Identify which cell holds the provided text, then report its [x, y] central coordinate. 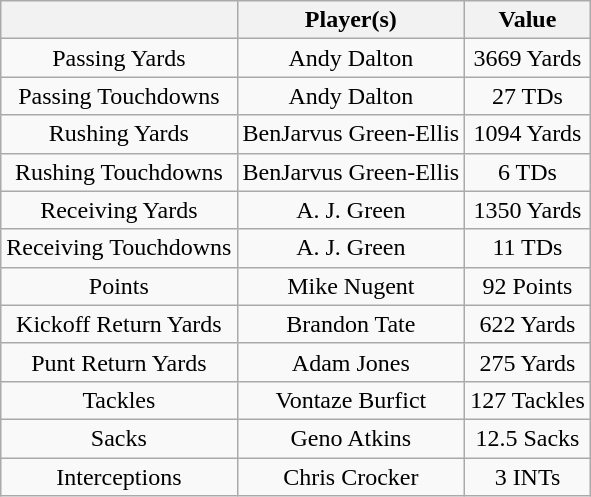
92 Points [528, 286]
622 Yards [528, 324]
Adam Jones [351, 362]
Rushing Touchdowns [119, 172]
Passing Touchdowns [119, 96]
Vontaze Burfict [351, 400]
1094 Yards [528, 134]
Sacks [119, 438]
Kickoff Return Yards [119, 324]
Punt Return Yards [119, 362]
3 INTs [528, 477]
Passing Yards [119, 58]
Receiving Touchdowns [119, 248]
Mike Nugent [351, 286]
6 TDs [528, 172]
Brandon Tate [351, 324]
127 Tackles [528, 400]
Value [528, 20]
Tackles [119, 400]
Rushing Yards [119, 134]
Chris Crocker [351, 477]
11 TDs [528, 248]
1350 Yards [528, 210]
Receiving Yards [119, 210]
Geno Atkins [351, 438]
3669 Yards [528, 58]
12.5 Sacks [528, 438]
275 Yards [528, 362]
Points [119, 286]
27 TDs [528, 96]
Player(s) [351, 20]
Interceptions [119, 477]
